Output the (x, y) coordinate of the center of the cell containing the given text.  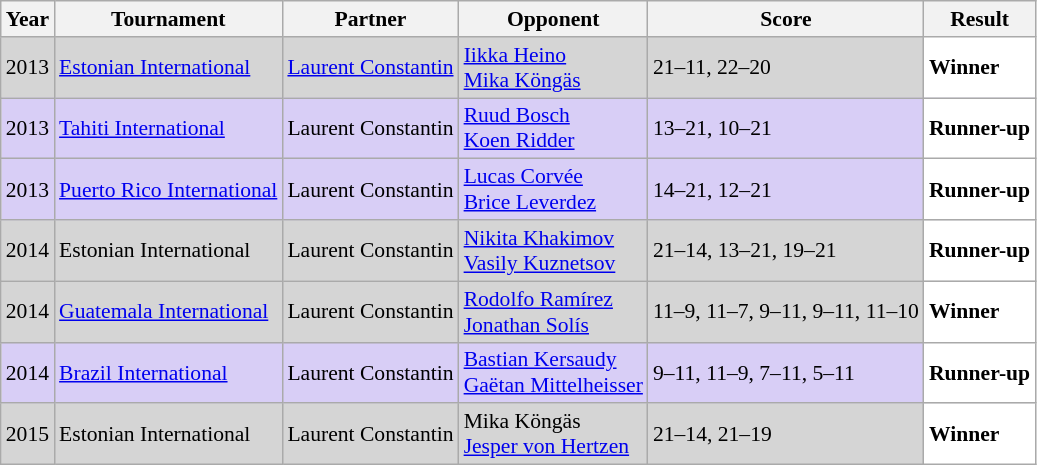
Tournament (168, 19)
14–21, 12–21 (786, 190)
Lucas Corvée Brice Leverdez (554, 190)
Guatemala International (168, 312)
Result (980, 19)
Partner (370, 19)
Ruud Bosch Koen Ridder (554, 128)
Iikka Heino Mika Köngäs (554, 68)
13–21, 10–21 (786, 128)
Brazil International (168, 372)
Tahiti International (168, 128)
Nikita Khakimov Vasily Kuznetsov (554, 250)
21–14, 13–21, 19–21 (786, 250)
Mika Köngäs Jesper von Hertzen (554, 434)
21–11, 22–20 (786, 68)
Year (28, 19)
Bastian Kersaudy Gaëtan Mittelheisser (554, 372)
Puerto Rico International (168, 190)
11–9, 11–7, 9–11, 9–11, 11–10 (786, 312)
9–11, 11–9, 7–11, 5–11 (786, 372)
Rodolfo Ramírez Jonathan Solís (554, 312)
Score (786, 19)
2015 (28, 434)
21–14, 21–19 (786, 434)
Opponent (554, 19)
